For the text-containing cell, return its midpoint in [x, y] coordinate format. 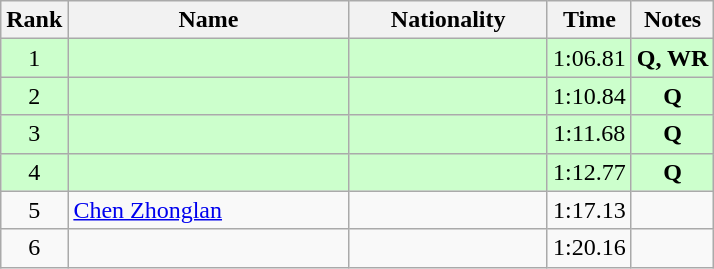
1:17.13 [589, 210]
Rank [34, 20]
1:11.68 [589, 134]
Chen Zhonglan [208, 210]
3 [34, 134]
5 [34, 210]
1:12.77 [589, 172]
1 [34, 58]
Notes [672, 20]
4 [34, 172]
Time [589, 20]
2 [34, 96]
6 [34, 248]
1:20.16 [589, 248]
1:10.84 [589, 96]
Q, WR [672, 58]
Name [208, 20]
1:06.81 [589, 58]
Nationality [448, 20]
